Detect which cell encompasses the target text, then output its [x, y] center coordinate. 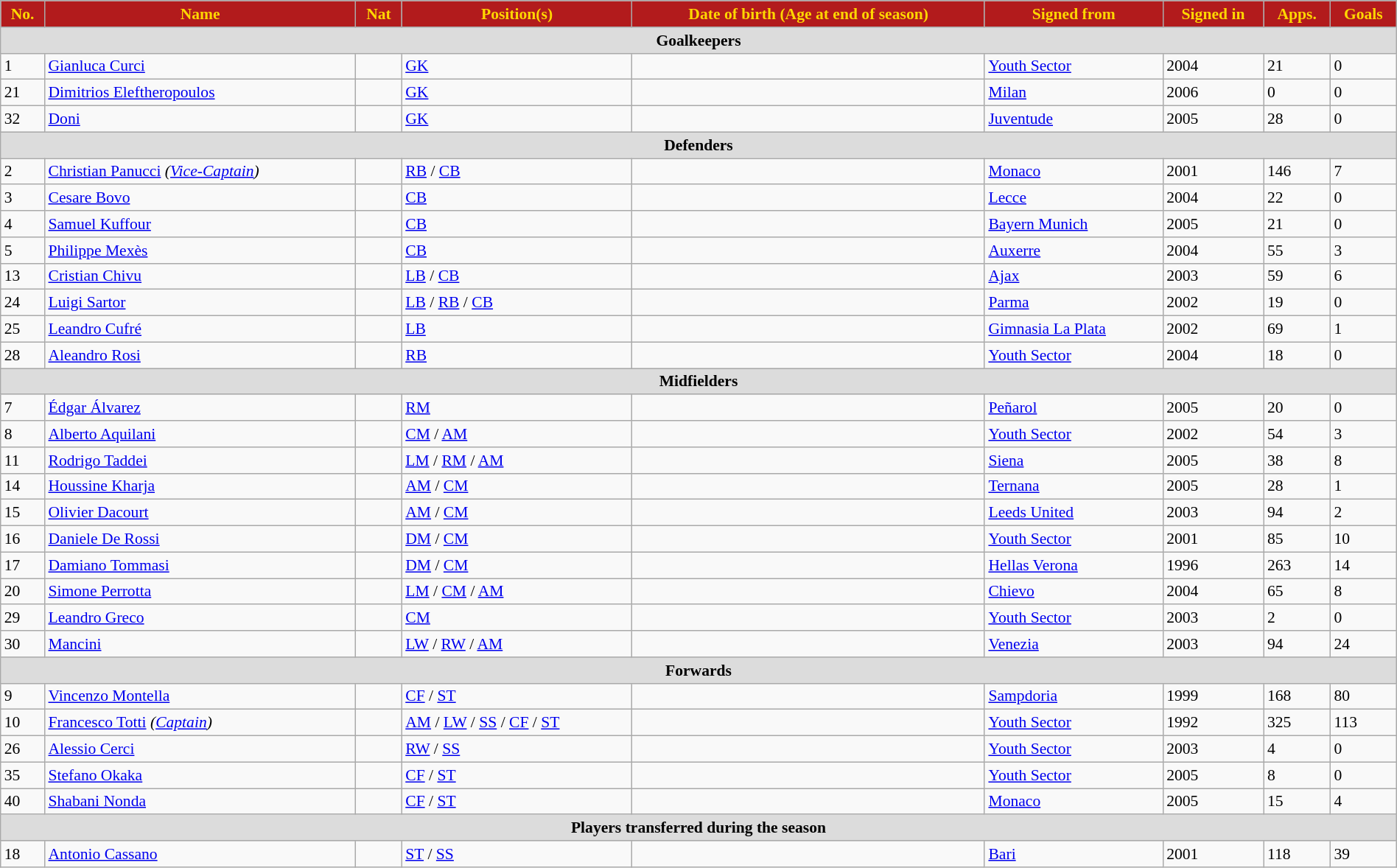
5 [23, 251]
Signed from [1074, 14]
Venezia [1074, 644]
Aleandro Rosi [200, 355]
Alberto Aquilani [200, 434]
1999 [1213, 696]
Milan [1074, 93]
Bayern Munich [1074, 224]
Houssine Kharja [200, 486]
Olivier Dacourt [200, 513]
26 [23, 749]
Mancini [200, 644]
19 [1297, 303]
325 [1297, 723]
Simone Perrotta [200, 592]
Leeds United [1074, 513]
55 [1297, 251]
Goalkeepers [698, 41]
ST / SS [517, 854]
Dimitrios Eleftheropoulos [200, 93]
Alessio Cerci [200, 749]
Gimnasia La Plata [1074, 329]
9 [23, 696]
RB [517, 355]
146 [1297, 172]
40 [23, 802]
6 [1363, 276]
59 [1297, 276]
No. [23, 14]
Christian Panucci (Vice-Captain) [200, 172]
LM / RM / AM [517, 461]
13 [23, 276]
263 [1297, 565]
Players transferred during the season [698, 828]
RB / CB [517, 172]
Édgar Álvarez [200, 408]
Peñarol [1074, 408]
RM [517, 408]
11 [23, 461]
Apps. [1297, 14]
22 [1297, 198]
1992 [1213, 723]
Cristian Chivu [200, 276]
Damiano Tommasi [200, 565]
Rodrigo Taddei [200, 461]
Name [200, 14]
Ternana [1074, 486]
Nat [379, 14]
32 [23, 119]
Sampdoria [1074, 696]
LM / CM / AM [517, 592]
17 [23, 565]
Bari [1074, 854]
Signed in [1213, 14]
118 [1297, 854]
RW / SS [517, 749]
LB [517, 329]
25 [23, 329]
Leandro Cufré [200, 329]
Hellas Verona [1074, 565]
Samuel Kuffour [200, 224]
16 [23, 539]
Cesare Bovo [200, 198]
2006 [1213, 93]
Lecce [1074, 198]
AM / LW / SS / CF / ST [517, 723]
Luigi Sartor [200, 303]
Daniele De Rossi [200, 539]
LB / CB [517, 276]
CM / AM [517, 434]
80 [1363, 696]
35 [23, 775]
Goals [1363, 14]
1996 [1213, 565]
LW / RW / AM [517, 644]
Position(s) [517, 14]
Shabani Nonda [200, 802]
Date of birth (Age at end of season) [809, 14]
CM [517, 618]
Gianluca Curci [200, 66]
Defenders [698, 145]
113 [1363, 723]
54 [1297, 434]
39 [1363, 854]
29 [23, 618]
Doni [200, 119]
Stefano Okaka [200, 775]
Francesco Totti (Captain) [200, 723]
69 [1297, 329]
65 [1297, 592]
Auxerre [1074, 251]
Midfielders [698, 382]
38 [1297, 461]
85 [1297, 539]
Chievo [1074, 592]
Juventude [1074, 119]
Forwards [698, 671]
168 [1297, 696]
Siena [1074, 461]
Vincenzo Montella [200, 696]
Philippe Mexès [200, 251]
Parma [1074, 303]
30 [23, 644]
Leandro Greco [200, 618]
Ajax [1074, 276]
Antonio Cassano [200, 854]
LB / RB / CB [517, 303]
